Search for the cell housing the specified text and yield its (x, y) center coordinate. 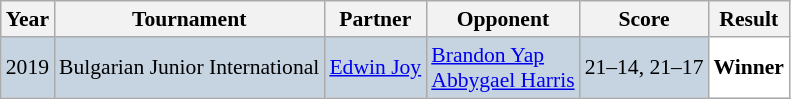
Brandon Yap Abbygael Harris (502, 68)
Score (644, 19)
Year (28, 19)
Partner (375, 19)
2019 (28, 68)
Edwin Joy (375, 68)
Winner (748, 68)
Result (748, 19)
21–14, 21–17 (644, 68)
Tournament (189, 19)
Bulgarian Junior International (189, 68)
Opponent (502, 19)
